From the cell containing the given text, extract its center point as [X, Y] coordinate. 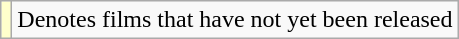
Denotes films that have not yet been released [235, 20]
